Return the [x, y] coordinate for the center point of the cell that contains the specified text.  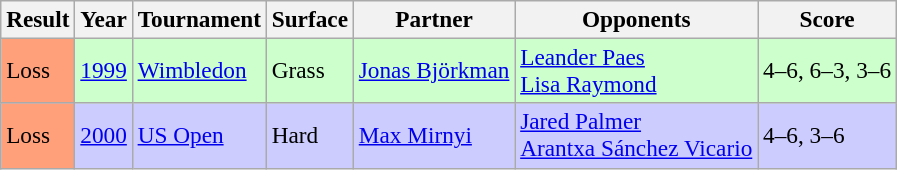
2000 [104, 136]
1999 [104, 70]
Jonas Björkman [434, 70]
Tournament [199, 19]
Wimbledon [199, 70]
Grass [310, 70]
Surface [310, 19]
4–6, 3–6 [828, 136]
Partner [434, 19]
4–6, 6–3, 3–6 [828, 70]
Year [104, 19]
Score [828, 19]
Hard [310, 136]
Max Mirnyi [434, 136]
US Open [199, 136]
Jared Palmer Arantxa Sánchez Vicario [636, 136]
Leander Paes Lisa Raymond [636, 70]
Result [38, 19]
Opponents [636, 19]
